Find where the given text appears and provide that cell's center as (x, y) coordinate. 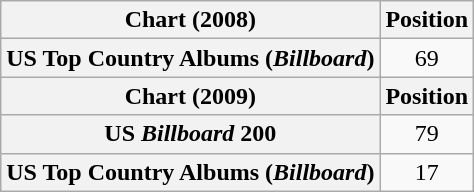
69 (427, 58)
17 (427, 172)
US Billboard 200 (190, 134)
79 (427, 134)
Chart (2009) (190, 96)
Chart (2008) (190, 20)
